Identify which cell holds the provided text, then report its [X, Y] central coordinate. 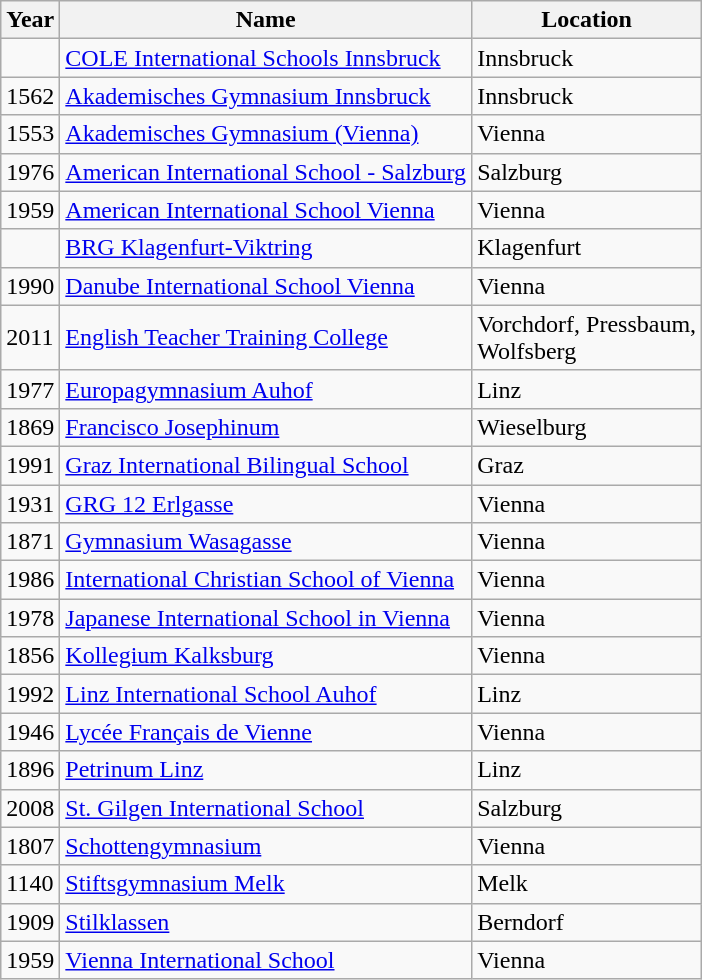
GRG 12 Erlgasse [266, 503]
International Christian School of Vienna [266, 580]
1977 [30, 389]
1986 [30, 580]
Berndorf [587, 922]
2011 [30, 338]
COLE International Schools Innsbruck [266, 58]
Francisco Josephinum [266, 427]
1553 [30, 134]
Graz International Bilingual School [266, 465]
1991 [30, 465]
1896 [30, 770]
Akademisches Gymnasium Innsbruck [266, 96]
American International School - Salzburg [266, 172]
1992 [30, 694]
1990 [30, 286]
English Teacher Training College [266, 338]
Akademisches Gymnasium (Vienna) [266, 134]
Year [30, 20]
1807 [30, 846]
Petrinum Linz [266, 770]
Linz International School Auhof [266, 694]
Stiftsgymnasium Melk [266, 884]
1978 [30, 618]
Vienna International School [266, 960]
Stilklassen [266, 922]
1869 [30, 427]
BRG Klagenfurt-Viktring [266, 248]
Europagymnasium Auhof [266, 389]
Melk [587, 884]
1931 [30, 503]
1856 [30, 656]
American International School Vienna [266, 210]
Location [587, 20]
Kollegium Kalksburg [266, 656]
1909 [30, 922]
1871 [30, 542]
Graz [587, 465]
Schottengymnasium [266, 846]
Vorchdorf, Pressbaum,Wolfsberg [587, 338]
Wieselburg [587, 427]
1562 [30, 96]
1946 [30, 732]
1976 [30, 172]
Klagenfurt [587, 248]
Lycée Français de Vienne [266, 732]
1140 [30, 884]
Gymnasium Wasagasse [266, 542]
Danube International School Vienna [266, 286]
St. Gilgen International School [266, 808]
Japanese International School in Vienna [266, 618]
Name [266, 20]
2008 [30, 808]
